From the cell containing the given text, extract its center point as [X, Y] coordinate. 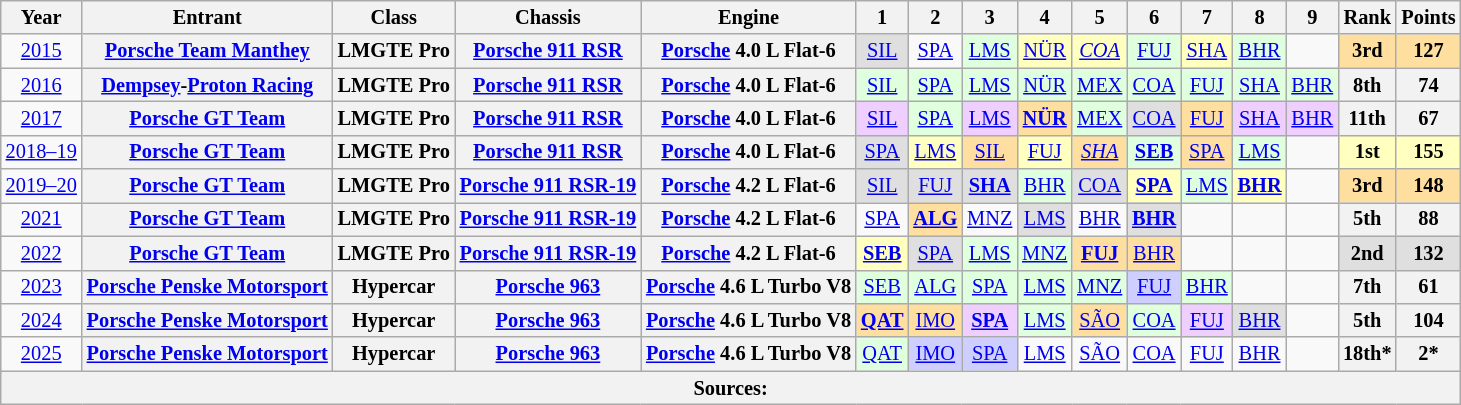
1st [1367, 152]
11th [1367, 118]
2021 [42, 219]
2016 [42, 85]
155 [1428, 152]
7th [1367, 287]
8 [1260, 17]
2019–20 [42, 186]
2 [935, 17]
Entrant [208, 17]
2025 [42, 354]
5 [1100, 17]
2024 [42, 320]
Rank [1367, 17]
2015 [42, 51]
Sources: [731, 388]
2018–19 [42, 152]
Year [42, 17]
Points [1428, 17]
2022 [42, 253]
127 [1428, 51]
Porsche Team Manthey [208, 51]
2017 [42, 118]
6 [1154, 17]
Engine [748, 17]
9 [1312, 17]
2* [1428, 354]
Dempsey-Proton Racing [208, 85]
8th [1367, 85]
7 [1207, 17]
88 [1428, 219]
4 [1044, 17]
Class [394, 17]
1 [882, 17]
148 [1428, 186]
104 [1428, 320]
2nd [1367, 253]
3 [990, 17]
74 [1428, 85]
67 [1428, 118]
2023 [42, 287]
132 [1428, 253]
18th* [1367, 354]
61 [1428, 287]
Chassis [548, 17]
